Capture the cell that displays the provided text and extract its [x, y] central coordinate. 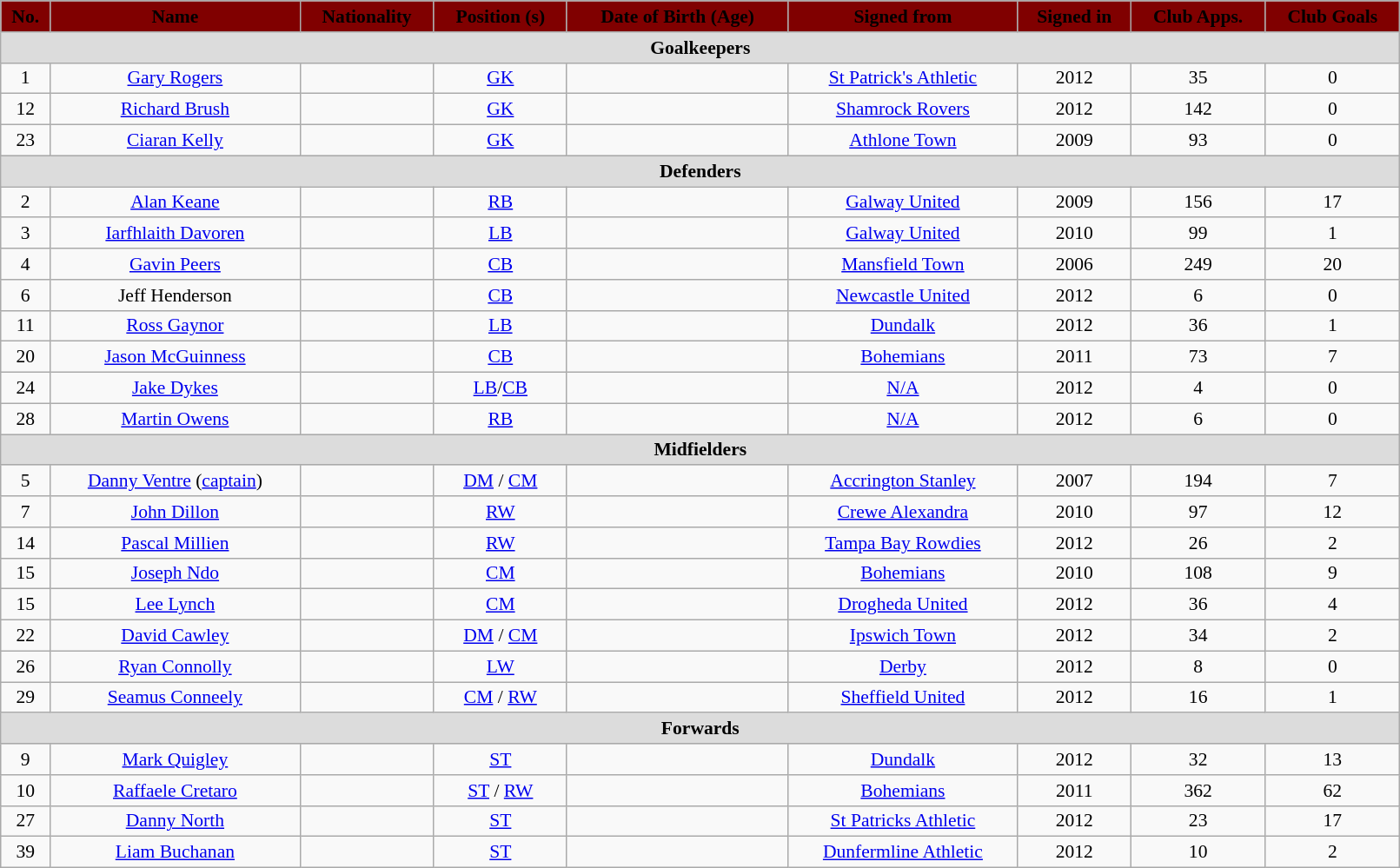
Joseph Ndo [176, 573]
Pascal Millien [176, 543]
73 [1198, 357]
156 [1198, 202]
Club Apps. [1198, 17]
28 [26, 419]
Dunfermline Athletic [903, 852]
8 [1198, 666]
Richard Brush [176, 109]
Name [176, 17]
108 [1198, 573]
Signed in [1074, 17]
39 [26, 852]
Drogheda United [903, 605]
Alan Keane [176, 202]
Mark Quigley [176, 759]
142 [1198, 109]
14 [26, 543]
3 [26, 234]
CM / RW [501, 698]
Club Goals [1333, 17]
32 [1198, 759]
No. [26, 17]
LB/CB [501, 388]
Derby [903, 666]
62 [1333, 791]
LW [501, 666]
Newcastle United [903, 295]
Gary Rogers [176, 78]
Seamus Conneely [176, 698]
Martin Owens [176, 419]
22 [26, 636]
Forwards [700, 729]
Midfielders [700, 450]
97 [1198, 512]
Position (s) [501, 17]
Ryan Connolly [176, 666]
362 [1198, 791]
Accrington Stanley [903, 481]
2007 [1074, 481]
35 [1198, 78]
Ipswich Town [903, 636]
Liam Buchanan [176, 852]
11 [26, 326]
Ciaran Kelly [176, 141]
29 [26, 698]
Nationality [367, 17]
27 [26, 821]
16 [1198, 698]
Sheffield United [903, 698]
Danny Ventre (captain) [176, 481]
Jake Dykes [176, 388]
93 [1198, 141]
Athlone Town [903, 141]
Danny North [176, 821]
St Patricks Athletic [903, 821]
Gavin Peers [176, 264]
Jeff Henderson [176, 295]
Shamrock Rovers [903, 109]
David Cawley [176, 636]
Crewe Alexandra [903, 512]
Defenders [700, 171]
5 [26, 481]
ST / RW [501, 791]
13 [1333, 759]
Mansfield Town [903, 264]
John Dillon [176, 512]
Ross Gaynor [176, 326]
Goalkeepers [700, 48]
St Patrick's Athletic [903, 78]
Date of Birth (Age) [677, 17]
194 [1198, 481]
Iarfhlaith Davoren [176, 234]
Raffaele Cretaro [176, 791]
Signed from [903, 17]
34 [1198, 636]
24 [26, 388]
Tampa Bay Rowdies [903, 543]
Lee Lynch [176, 605]
Jason McGuinness [176, 357]
249 [1198, 264]
99 [1198, 234]
2006 [1074, 264]
